Return (X, Y) of the center of cell containing provided text 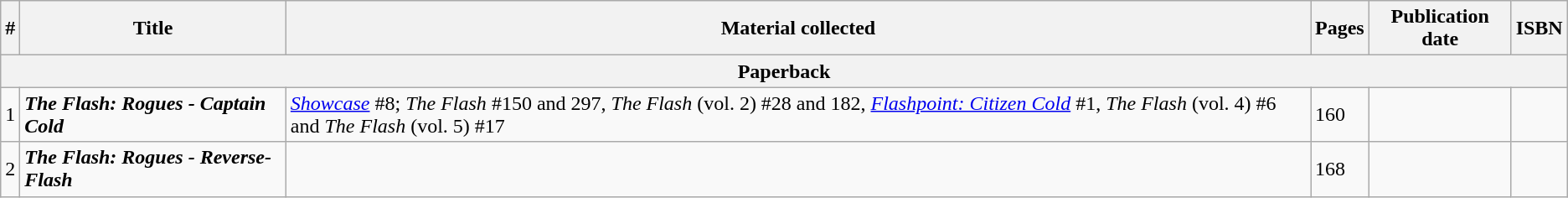
The Flash: Rogues - Reverse-Flash (153, 169)
Showcase #8; The Flash #150 and 297, The Flash (vol. 2) #28 and 182, Flashpoint: Citizen Cold #1, The Flash (vol. 4) #6 and The Flash (vol. 5) #17 (797, 114)
Title (153, 29)
# (10, 29)
168 (1340, 169)
Paperback (784, 71)
ISBN (1540, 29)
Material collected (797, 29)
160 (1340, 114)
Publication date (1440, 29)
1 (10, 114)
2 (10, 169)
The Flash: Rogues - Captain Cold (153, 114)
Pages (1340, 29)
